Output the (X, Y) coordinate of the center of the cell containing the given text.  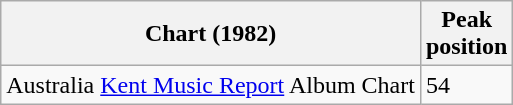
Peakposition (466, 34)
Chart (1982) (211, 34)
54 (466, 85)
Australia Kent Music Report Album Chart (211, 85)
